Capture the cell that displays the provided text and extract its (x, y) central coordinate. 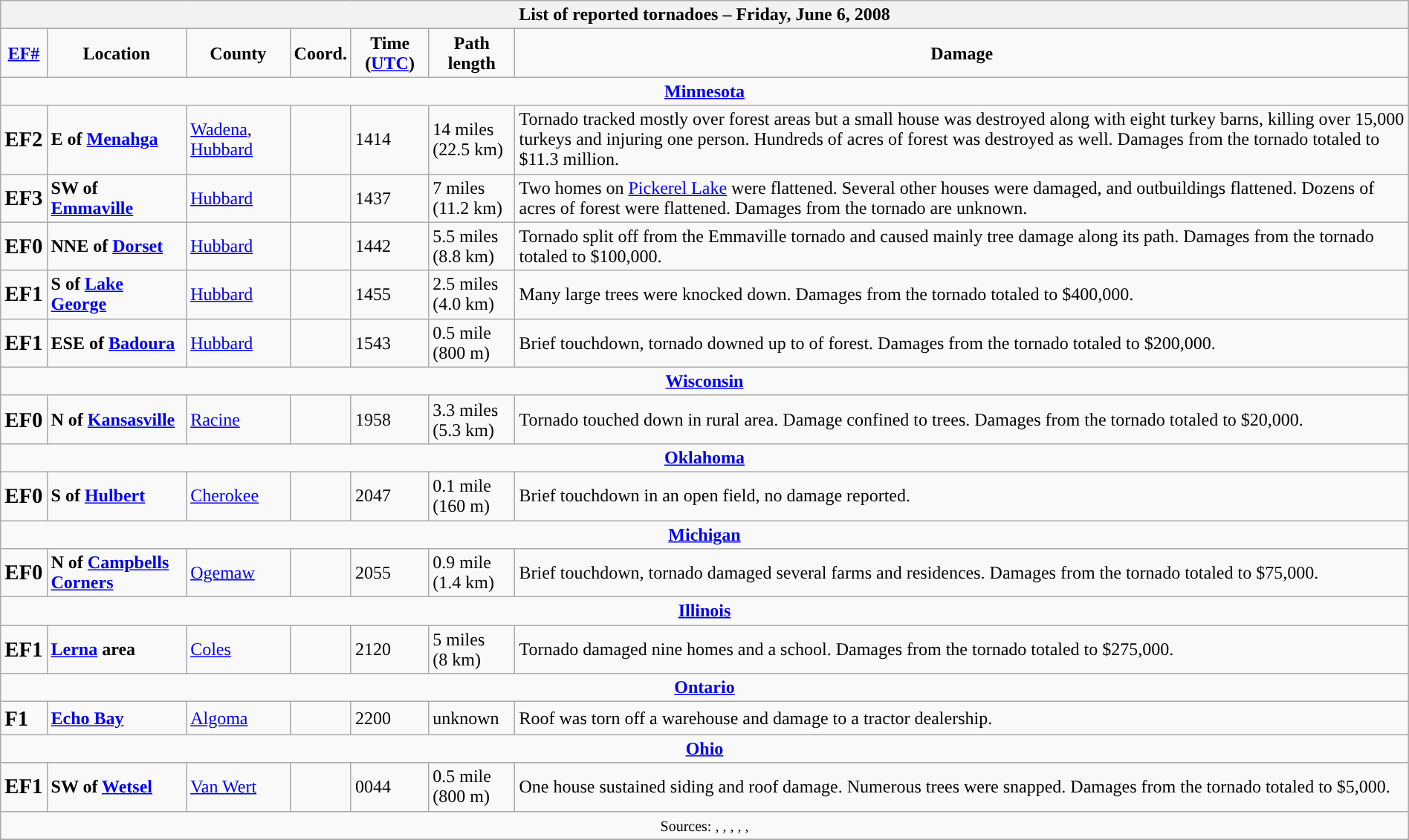
Coord. (320, 53)
S of Lake George (117, 294)
Tornado split off from the Emmaville tornado and caused mainly tree damage along its path. Damages from the tornado totaled to $100,000. (962, 247)
1437 (389, 198)
unknown (472, 718)
14 miles(22.5 km) (472, 140)
1442 (389, 247)
Michigan (704, 534)
Brief touchdown in an open field, no damage reported. (962, 496)
Ogemaw (238, 573)
N of Campbells Corners (117, 573)
1958 (389, 419)
Cherokee (238, 496)
Ohio (704, 749)
SW of Wetsel (117, 787)
Wisconsin (704, 381)
SW of Emmaville (117, 198)
Time (UTC) (389, 53)
Lerna area (117, 649)
2055 (389, 573)
0.9 mile(1.4 km) (472, 573)
F1 (24, 718)
ESE of Badoura (117, 343)
Sources: , , , , , (704, 825)
Brief touchdown, tornado downed up to of forest. Damages from the tornado totaled to $200,000. (962, 343)
3.3 miles(5.3 km) (472, 419)
Location (117, 53)
2120 (389, 649)
Tornado damaged nine homes and a school. Damages from the tornado totaled to $275,000. (962, 649)
E of Menahga (117, 140)
EF# (24, 53)
Wadena, Hubbard (238, 140)
EF3 (24, 198)
Echo Bay (117, 718)
List of reported tornadoes – Friday, June 6, 2008 (704, 15)
County (238, 53)
Van Wert (238, 787)
Coles (238, 649)
Brief touchdown, tornado damaged several farms and residences. Damages from the tornado totaled to $75,000. (962, 573)
5.5 miles(8.8 km) (472, 247)
Algoma (238, 718)
7 miles(11.2 km) (472, 198)
Illinois (704, 611)
5 miles(8 km) (472, 649)
0044 (389, 787)
EF2 (24, 140)
1414 (389, 140)
1455 (389, 294)
Racine (238, 419)
Path length (472, 53)
Minnesota (704, 91)
S of Hulbert (117, 496)
NNE of Dorset (117, 247)
N of Kansasville (117, 419)
Tornado touched down in rural area. Damage confined to trees. Damages from the tornado totaled to $20,000. (962, 419)
Oklahoma (704, 458)
Many large trees were knocked down. Damages from the tornado totaled to $400,000. (962, 294)
One house sustained siding and roof damage. Numerous trees were snapped. Damages from the tornado totaled to $5,000. (962, 787)
2047 (389, 496)
0.1 mile(160 m) (472, 496)
Damage (962, 53)
2200 (389, 718)
Roof was torn off a warehouse and damage to a tractor dealership. (962, 718)
1543 (389, 343)
Ontario (704, 688)
2.5 miles(4.0 km) (472, 294)
